Return the (x, y) coordinate for the center point of the cell that contains the specified text.  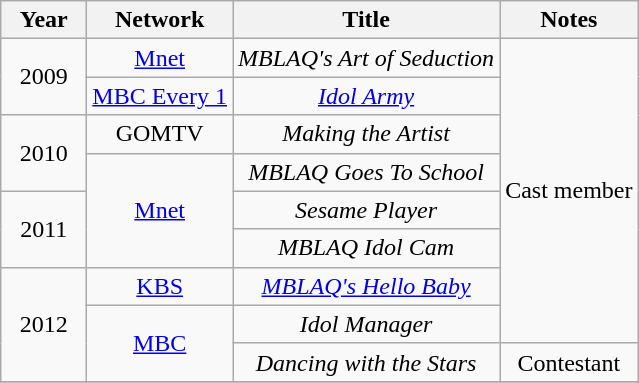
Cast member (569, 191)
Notes (569, 20)
Title (366, 20)
2011 (44, 229)
2012 (44, 324)
MBLAQ Idol Cam (366, 248)
MBC Every 1 (160, 96)
Network (160, 20)
MBLAQ Goes To School (366, 172)
MBLAQ's Hello Baby (366, 286)
Idol Manager (366, 324)
Contestant (569, 362)
MBLAQ's Art of Seduction (366, 58)
2009 (44, 77)
Dancing with the Stars (366, 362)
Year (44, 20)
Making the Artist (366, 134)
Idol Army (366, 96)
KBS (160, 286)
MBC (160, 343)
Sesame Player (366, 210)
2010 (44, 153)
GOMTV (160, 134)
